Return (x, y) of the center of cell containing provided text 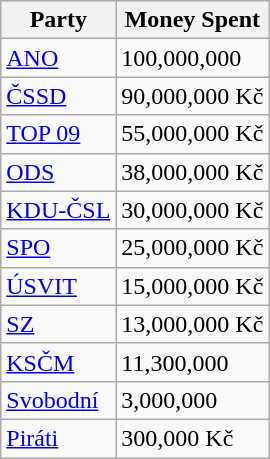
KSČM (58, 362)
TOP 09 (58, 134)
38,000,000 Kč (192, 172)
13,000,000 Kč (192, 324)
11,300,000 (192, 362)
300,000 Kč (192, 438)
15,000,000 Kč (192, 286)
55,000,000 Kč (192, 134)
Money Spent (192, 20)
100,000,000 (192, 58)
Piráti (58, 438)
SZ (58, 324)
KDU-ČSL (58, 210)
Svobodní (58, 400)
ÚSVIT (58, 286)
ODS (58, 172)
ČSSD (58, 96)
3,000,000 (192, 400)
90,000,000 Kč (192, 96)
25,000,000 Kč (192, 248)
Party (58, 20)
ANO (58, 58)
30,000,000 Kč (192, 210)
SPO (58, 248)
